Return the [x, y] coordinate for the center point of the cell that contains the specified text.  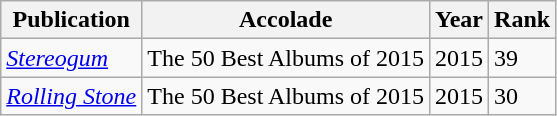
Rank [522, 20]
Accolade [286, 20]
Stereogum [72, 58]
Year [460, 20]
Publication [72, 20]
39 [522, 58]
30 [522, 96]
Rolling Stone [72, 96]
